Extract the [x, y] coordinate from the center of the cell holding the provided text.  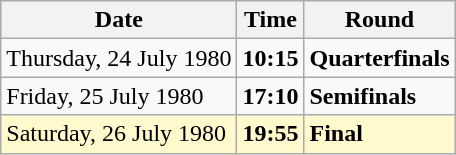
Time [270, 20]
Round [380, 20]
Final [380, 134]
17:10 [270, 96]
Friday, 25 July 1980 [119, 96]
10:15 [270, 58]
Saturday, 26 July 1980 [119, 134]
19:55 [270, 134]
Semifinals [380, 96]
Quarterfinals [380, 58]
Thursday, 24 July 1980 [119, 58]
Date [119, 20]
